For the text-containing cell, return its midpoint in [X, Y] coordinate format. 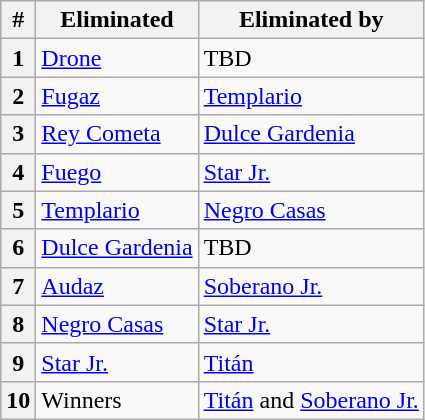
Audaz [117, 286]
Titán [311, 362]
Titán and Soberano Jr. [311, 400]
Soberano Jr. [311, 286]
Winners [117, 400]
Drone [117, 58]
1 [18, 58]
7 [18, 286]
Rey Cometa [117, 134]
Eliminated [117, 20]
# [18, 20]
5 [18, 210]
8 [18, 324]
Fuego [117, 172]
2 [18, 96]
Eliminated by [311, 20]
6 [18, 248]
4 [18, 172]
Fugaz [117, 96]
3 [18, 134]
10 [18, 400]
9 [18, 362]
